Capture the cell that displays the provided text and extract its (X, Y) central coordinate. 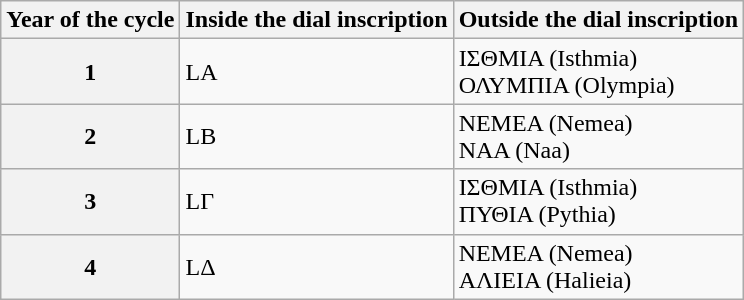
LΓ (316, 202)
ΝΕΜΕΑ (Nemea)ΑΛΙΕΙΑ (Halieia) (598, 266)
1 (90, 72)
LΑ (316, 72)
Year of the cycle (90, 20)
Outside the dial inscription (598, 20)
3 (90, 202)
ΙΣΘΜΙΑ (Isthmia)ΟΛΥΜΠΙΑ (Olympia) (598, 72)
2 (90, 136)
4 (90, 266)
LΔ (316, 266)
ΙΣΘΜΙΑ (Isthmia) ΠΥΘΙΑ (Pythia) (598, 202)
LΒ (316, 136)
Inside the dial inscription (316, 20)
ΝΕΜΕΑ (Nemea)NAA (Naa) (598, 136)
